For the text-containing cell, return its midpoint in (X, Y) coordinate format. 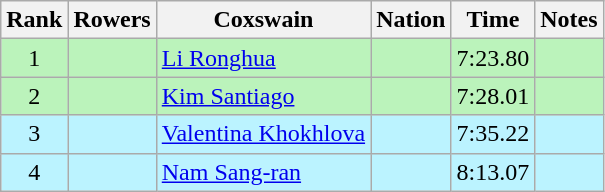
Coxswain (263, 20)
7:28.01 (493, 96)
Valentina Khokhlova (263, 134)
7:35.22 (493, 134)
1 (34, 58)
Notes (569, 20)
8:13.07 (493, 172)
3 (34, 134)
Nation (411, 20)
Time (493, 20)
Rowers (112, 20)
Nam Sang-ran (263, 172)
2 (34, 96)
7:23.80 (493, 58)
Li Ronghua (263, 58)
Kim Santiago (263, 96)
Rank (34, 20)
4 (34, 172)
